Provide the (x, y) coordinate of the cell's center where the given text is located.  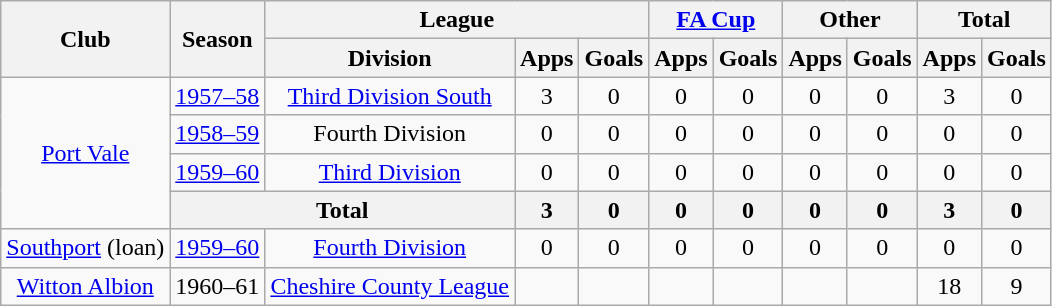
Third Division (390, 172)
1960–61 (218, 286)
Port Vale (86, 153)
1958–59 (218, 134)
Division (390, 58)
9 (1017, 286)
18 (949, 286)
FA Cup (716, 20)
Club (86, 39)
Southport (loan) (86, 248)
League (457, 20)
Season (218, 39)
Other (850, 20)
Witton Albion (86, 286)
Cheshire County League (390, 286)
1957–58 (218, 96)
Third Division South (390, 96)
